Extract the [X, Y] coordinate from the center of the cell holding the provided text.  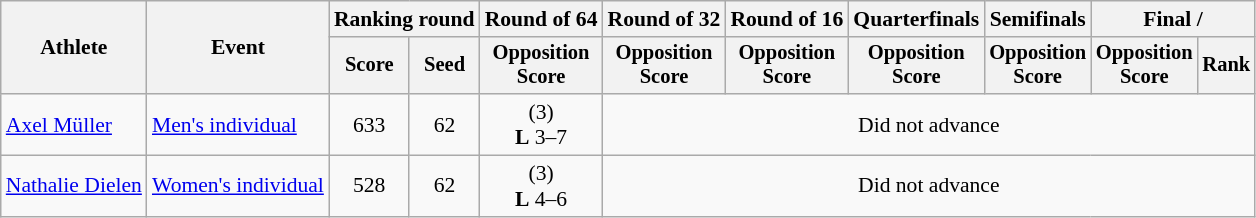
Semifinals [1038, 19]
Women's individual [238, 186]
(3)L 3–7 [542, 124]
Event [238, 48]
Score [370, 66]
Seed [444, 66]
Quarterfinals [916, 19]
Rank [1226, 66]
Nathalie Dielen [74, 186]
528 [370, 186]
633 [370, 124]
Axel Müller [74, 124]
(3)L 4–6 [542, 186]
Athlete [74, 48]
Round of 32 [664, 19]
Final / [1173, 19]
Ranking round [404, 19]
Round of 64 [542, 19]
Men's individual [238, 124]
Round of 16 [786, 19]
